Return the [X, Y] coordinate for the center point of the cell that contains the specified text.  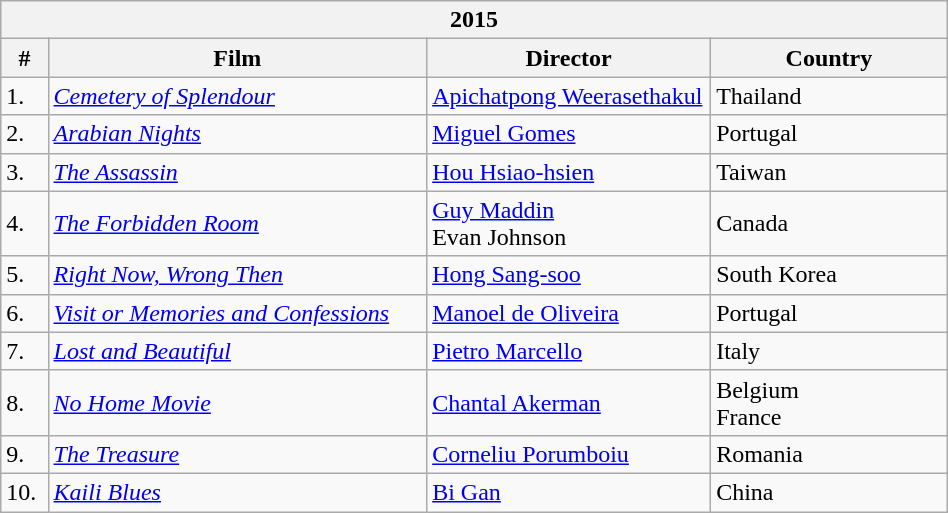
Guy MaddinEvan Johnson [569, 224]
3. [24, 172]
Chantal Akerman [569, 402]
The Assassin [238, 172]
Pietro Marcello [569, 351]
Miguel Gomes [569, 134]
8. [24, 402]
Hou Hsiao-hsien [569, 172]
No Home Movie [238, 402]
Lost and Beautiful [238, 351]
6. [24, 313]
Apichatpong Weerasethakul [569, 96]
Cemetery of Splendour [238, 96]
Visit or Memories and Confessions [238, 313]
Thailand [830, 96]
Romania [830, 454]
2. [24, 134]
Kaili Blues [238, 492]
4. [24, 224]
Corneliu Porumboiu [569, 454]
China [830, 492]
Right Now, Wrong Then [238, 275]
Bi Gan [569, 492]
BelgiumFrance [830, 402]
2015 [474, 20]
7. [24, 351]
The Treasure [238, 454]
Hong Sang-soo [569, 275]
Manoel de Oliveira [569, 313]
10. [24, 492]
9. [24, 454]
South Korea [830, 275]
Canada [830, 224]
Italy [830, 351]
Film [238, 58]
1. [24, 96]
# [24, 58]
Director [569, 58]
The Forbidden Room [238, 224]
Taiwan [830, 172]
Arabian Nights [238, 134]
Country [830, 58]
5. [24, 275]
